Return the [x, y] coordinate for the center point of the cell that contains the specified text.  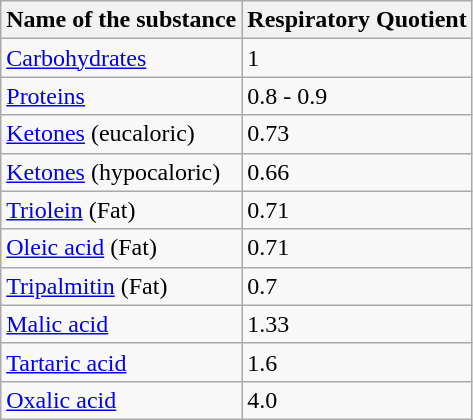
1.6 [357, 362]
Oleic acid (Fat) [122, 248]
Oxalic acid [122, 400]
Tartaric acid [122, 362]
Name of the substance [122, 20]
0.66 [357, 172]
4.0 [357, 400]
0.73 [357, 134]
Respiratory Quotient [357, 20]
Ketones (hypocaloric) [122, 172]
0.7 [357, 286]
Ketones (eucaloric) [122, 134]
Proteins [122, 96]
1 [357, 58]
1.33 [357, 324]
Tripalmitin (Fat) [122, 286]
Carbohydrates [122, 58]
Malic acid [122, 324]
Triolein (Fat) [122, 210]
0.8 - 0.9 [357, 96]
